Search for the cell housing the specified text and yield its (x, y) center coordinate. 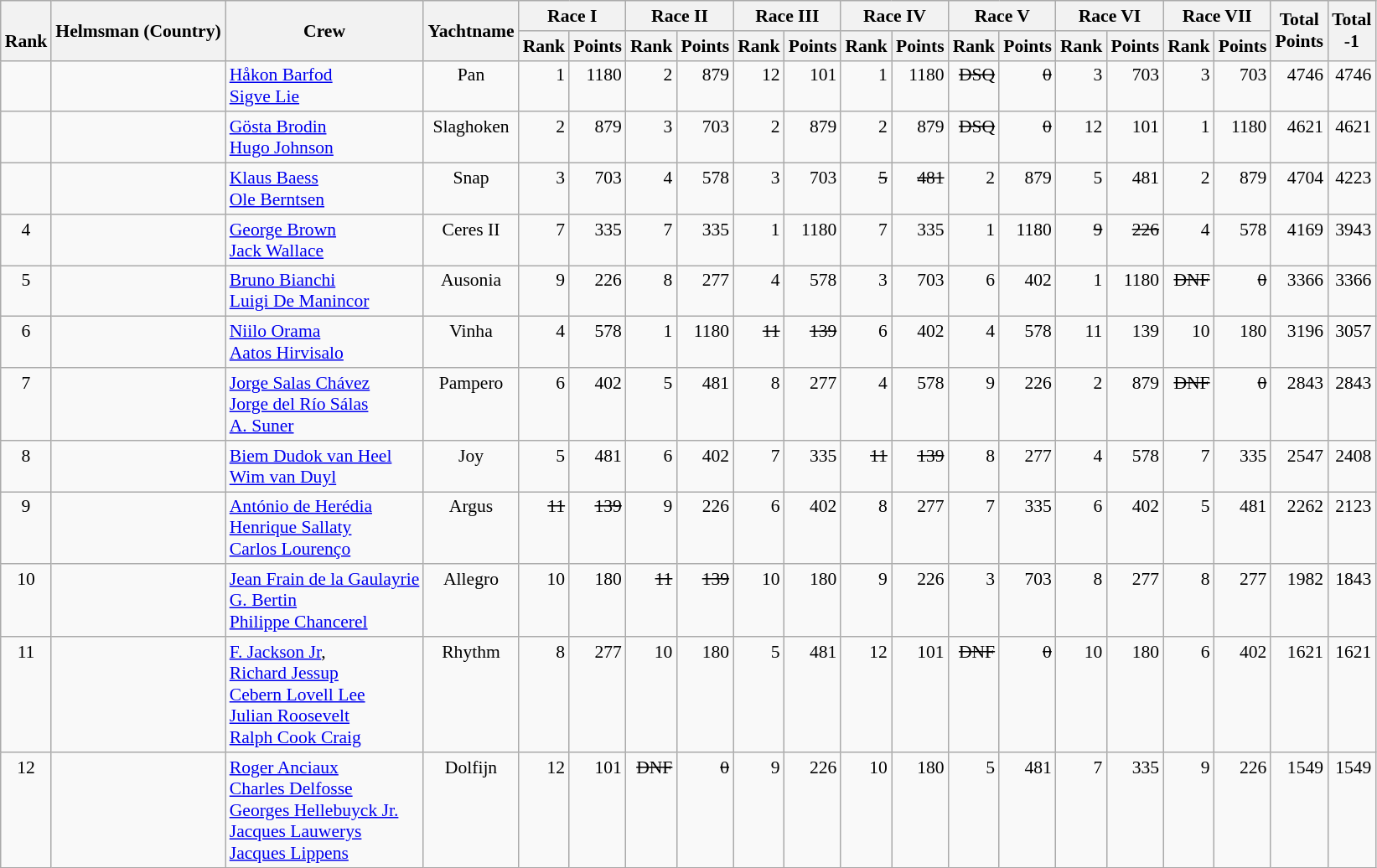
Gösta Brodin Hugo Johnson (325, 137)
Snap (471, 189)
Biem Dudok van Heel Wim van Duyl (325, 466)
Pan (471, 85)
TotalPoints (1299, 30)
Race V (1002, 16)
Joy (471, 466)
Race IV (894, 16)
Allegro (471, 602)
Jean Frain de la Gaulayrie G. Bertin Philippe Chancerel (325, 602)
Race I (572, 16)
Slaghoken (471, 137)
Ceres II (471, 240)
Jorge Salas Chávez Jorge del Río Sálas A. Suner (325, 404)
1843 (1351, 602)
2547 (1299, 466)
3196 (1299, 342)
Total-1 (1351, 30)
3057 (1351, 342)
Race II (680, 16)
2262 (1299, 528)
Argus (471, 528)
Race VI (1110, 16)
1982 (1299, 602)
3943 (1351, 240)
4704 (1299, 189)
4169 (1299, 240)
Helmsman (Country) (137, 30)
Rhythm (471, 695)
Niilo Orama Aatos Hirvisalo (325, 342)
António de Herédia Henrique Sallaty Carlos Lourenço (325, 528)
Klaus Baess Ole Berntsen (325, 189)
Ausonia (471, 292)
F. Jackson Jr, Richard Jessup Cebern Lovell Lee Julian Roosevelt Ralph Cook Craig (325, 695)
Håkon Barfod Sigve Lie (325, 85)
Dolfijn (471, 810)
Yachtname (471, 30)
Vinha (471, 342)
George Brown Jack Wallace (325, 240)
2123 (1351, 528)
Crew (325, 30)
Roger Anciaux Charles Delfosse Georges Hellebuyck Jr. Jacques Lauwerys Jacques Lippens (325, 810)
2408 (1351, 466)
Race VII (1217, 16)
Bruno Bianchi Luigi De Manincor (325, 292)
4223 (1351, 189)
Race III (787, 16)
Pampero (471, 404)
